Return [X, Y] of the center of cell containing provided text 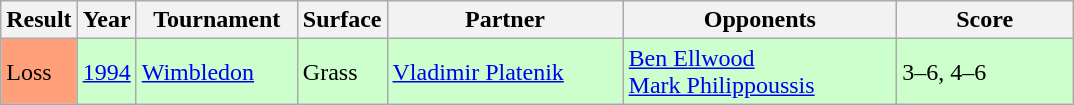
Opponents [760, 20]
Result [39, 20]
3–6, 4–6 [985, 72]
Year [106, 20]
1994 [106, 72]
Ben Ellwood Mark Philippoussis [760, 72]
Loss [39, 72]
Score [985, 20]
Tournament [216, 20]
Vladimir Platenik [505, 72]
Grass [342, 72]
Surface [342, 20]
Wimbledon [216, 72]
Partner [505, 20]
